Provide the [x, y] coordinate of the cell's center where the given text is located.  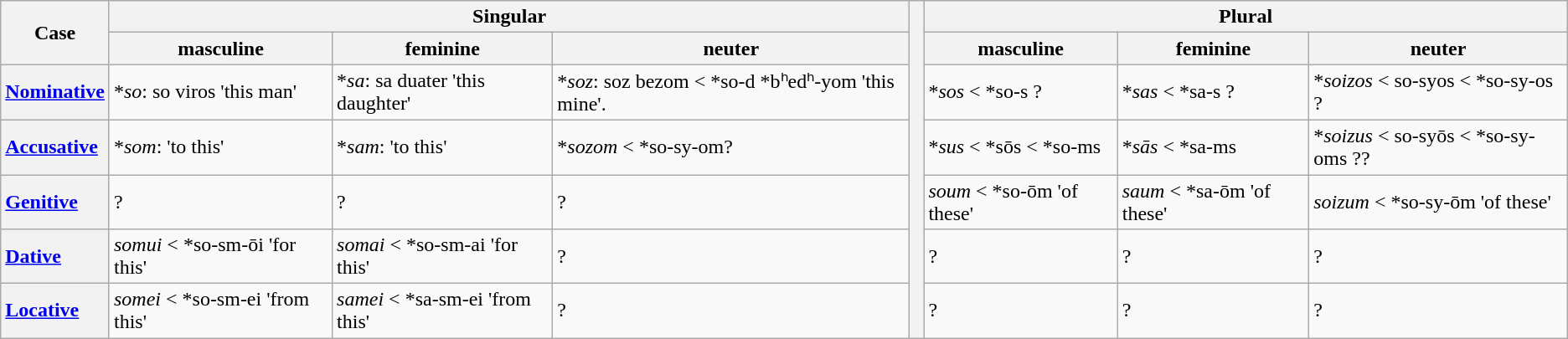
somai < *so-sm-ai 'for this' [442, 256]
saum < *sa-ōm 'of these' [1213, 201]
somei < *so-sm-ei 'from this' [220, 311]
*sos < *so-s ? [1020, 92]
samei < *sa-sm-ei 'from this' [442, 311]
soum < *so-ōm 'of these' [1020, 201]
soizum < *so-sy-ōm 'of these' [1439, 201]
*som: 'to this' [220, 147]
Singular [509, 17]
*sam: 'to this' [442, 147]
Accusative [55, 147]
*sozom < *so-sy-om? [731, 147]
*sa: sa duater 'this daughter' [442, 92]
Plural [1246, 17]
*so: so viros 'this man' [220, 92]
Genitive [55, 201]
*sas < *sa-s ? [1213, 92]
*sus < *sōs < *so-ms [1020, 147]
Nominative [55, 92]
*soz: soz bezom < *so-d *bʰedʰ-yom 'this mine'. [731, 92]
Case [55, 33]
Locative [55, 311]
somui < *so-sm-ōi 'for this' [220, 256]
*sās < *sa-ms [1213, 147]
Dative [55, 256]
*soizus < so-syōs < *so-sy-oms ?? [1439, 147]
*soizos < so-syos < *so-sy-os ? [1439, 92]
